For the text-containing cell, return its midpoint in [X, Y] coordinate format. 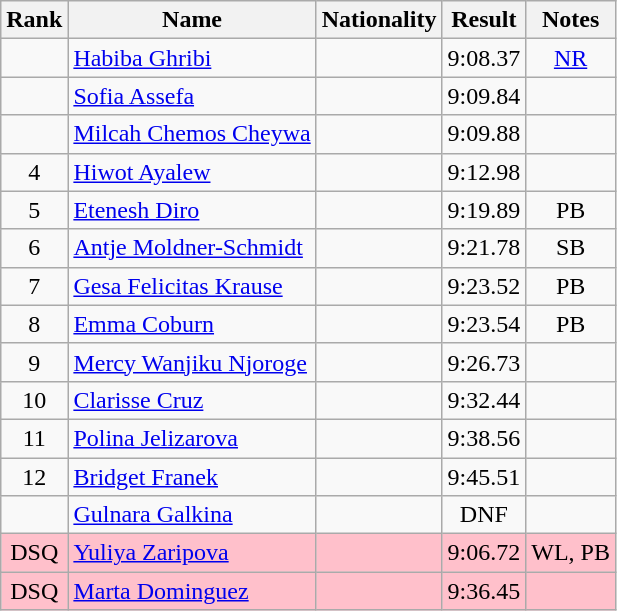
9 [34, 362]
4 [34, 172]
Name [192, 20]
9:19.89 [484, 210]
Emma Coburn [192, 324]
9:06.72 [484, 553]
10 [34, 400]
7 [34, 286]
Mercy Wanjiku Njoroge [192, 362]
Etenesh Diro [192, 210]
Gulnara Galkina [192, 515]
9:38.56 [484, 438]
11 [34, 438]
9:23.52 [484, 286]
Clarisse Cruz [192, 400]
9:32.44 [484, 400]
DNF [484, 515]
WL, PB [571, 553]
6 [34, 248]
5 [34, 210]
Nationality [379, 20]
Polina Jelizarova [192, 438]
Result [484, 20]
Hiwot Ayalew [192, 172]
9:26.73 [484, 362]
Notes [571, 20]
Yuliya Zaripova [192, 553]
Rank [34, 20]
9:21.78 [484, 248]
Gesa Felicitas Krause [192, 286]
Antje Moldner-Schmidt [192, 248]
9:12.98 [484, 172]
12 [34, 477]
9:08.37 [484, 58]
9:23.54 [484, 324]
Milcah Chemos Cheywa [192, 134]
8 [34, 324]
Bridget Franek [192, 477]
9:45.51 [484, 477]
SB [571, 248]
Marta Dominguez [192, 591]
Sofia Assefa [192, 96]
9:09.84 [484, 96]
Habiba Ghribi [192, 58]
NR [571, 58]
9:36.45 [484, 591]
9:09.88 [484, 134]
